Output the (X, Y) coordinate of the center of the cell containing the given text.  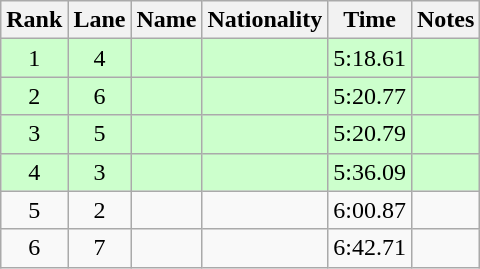
1 (34, 58)
5:20.79 (370, 134)
Time (370, 20)
Name (166, 20)
6:42.71 (370, 248)
5:18.61 (370, 58)
6:00.87 (370, 210)
7 (100, 248)
5:20.77 (370, 96)
Lane (100, 20)
Rank (34, 20)
Notes (445, 20)
5:36.09 (370, 172)
Nationality (265, 20)
